Extract the [X, Y] coordinate from the center of the cell holding the provided text.  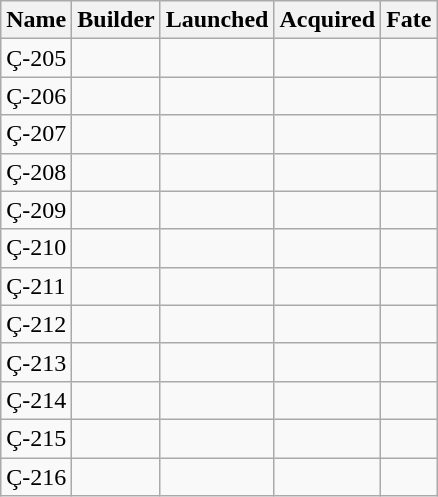
Ç-208 [36, 172]
Ç-209 [36, 210]
Ç-216 [36, 477]
Ç-206 [36, 96]
Ç-207 [36, 134]
Acquired [328, 20]
Ç-210 [36, 248]
Ç-213 [36, 362]
Builder [116, 20]
Ç-205 [36, 58]
Ç-212 [36, 324]
Name [36, 20]
Fate [409, 20]
Ç-214 [36, 400]
Launched [217, 20]
Ç-215 [36, 438]
Ç-211 [36, 286]
